Return the [X, Y] coordinate for the center point of the cell that contains the specified text.  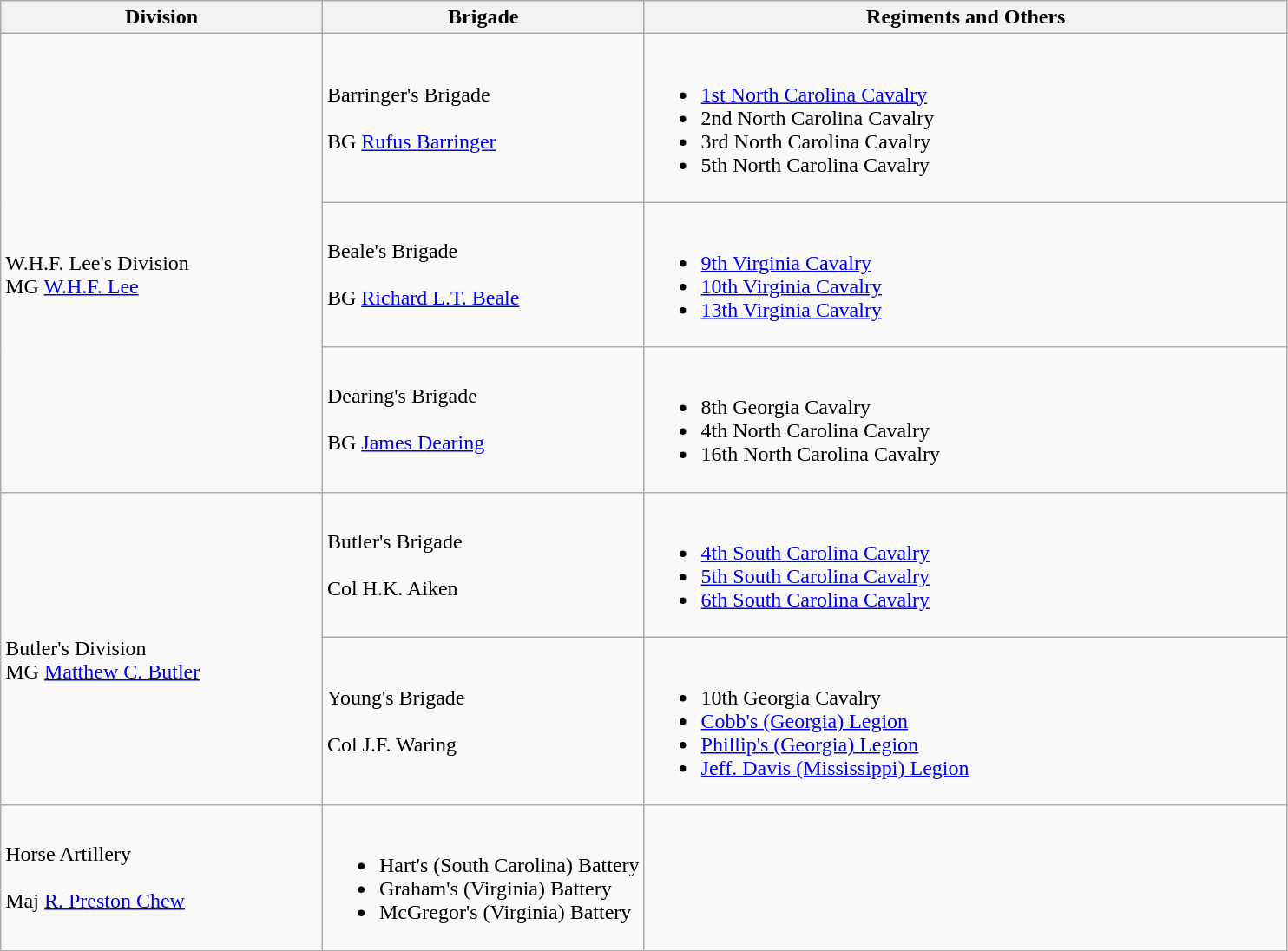
W.H.F. Lee's Division MG W.H.F. Lee [161, 263]
Butler's Division MG Matthew C. Butler [161, 649]
1st North Carolina Cavalry2nd North Carolina Cavalry3rd North Carolina Cavalry5th North Carolina Cavalry [965, 118]
Barringer's Brigade BG Rufus Barringer [483, 118]
9th Virginia Cavalry10th Virginia Cavalry13th Virginia Cavalry [965, 274]
Regiments and Others [965, 17]
8th Georgia Cavalry4th North Carolina Cavalry16th North Carolina Cavalry [965, 420]
Butler's Brigade Col H.K. Aiken [483, 564]
Horse Artillery Maj R. Preston Chew [161, 878]
Division [161, 17]
Brigade [483, 17]
4th South Carolina Cavalry5th South Carolina Cavalry6th South Carolina Cavalry [965, 564]
Hart's (South Carolina) BatteryGraham's (Virginia) BatteryMcGregor's (Virginia) Battery [483, 878]
Beale's Brigade BG Richard L.T. Beale [483, 274]
10th Georgia CavalryCobb's (Georgia) LegionPhillip's (Georgia) LegionJeff. Davis (Mississippi) Legion [965, 721]
Young's Brigade Col J.F. Waring [483, 721]
Dearing's Brigade BG James Dearing [483, 420]
